Pinpoint the cell where the given text exists, returning its (X, Y) midpoint coordinate. 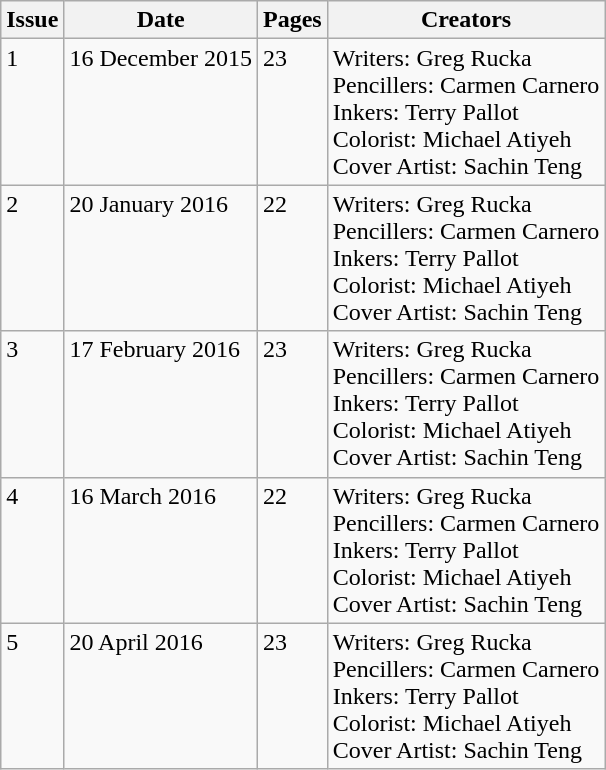
Issue (32, 20)
Creators (466, 20)
16 March 2016 (161, 550)
Date (161, 20)
4 (32, 550)
17 February 2016 (161, 404)
3 (32, 404)
20 January 2016 (161, 258)
Pages (293, 20)
20 April 2016 (161, 696)
1 (32, 112)
5 (32, 696)
16 December 2015 (161, 112)
2 (32, 258)
